Detect which cell encompasses the target text, then output its [x, y] center coordinate. 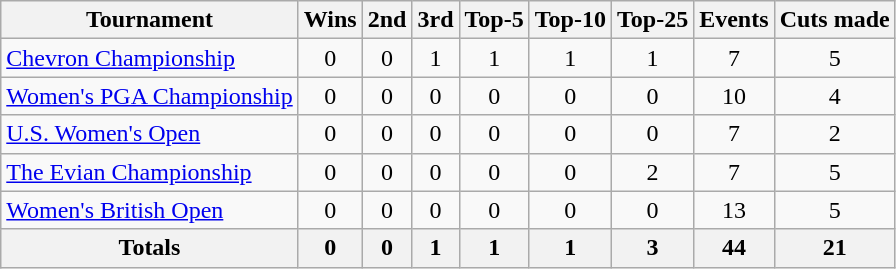
21 [834, 248]
2nd [387, 20]
Top-5 [494, 20]
10 [734, 96]
The Evian Championship [150, 172]
Wins [330, 20]
U.S. Women's Open [150, 134]
Totals [150, 248]
Women's British Open [150, 210]
Tournament [150, 20]
Women's PGA Championship [150, 96]
Events [734, 20]
Top-25 [652, 20]
Top-10 [570, 20]
13 [734, 210]
3rd [436, 20]
Cuts made [834, 20]
4 [834, 96]
44 [734, 248]
3 [652, 248]
Chevron Championship [150, 58]
